Determine the [x, y] coordinate at the center of the cell enclosing the given text.  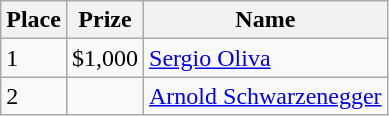
Sergio Oliva [266, 58]
1 [34, 58]
Name [266, 20]
2 [34, 96]
Prize [104, 20]
Arnold Schwarzenegger [266, 96]
$1,000 [104, 58]
Place [34, 20]
